From the cell containing the given text, extract its center point as (X, Y) coordinate. 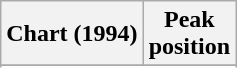
Peakposition (189, 34)
Chart (1994) (72, 34)
